Return (X, Y) of the center of cell containing provided text 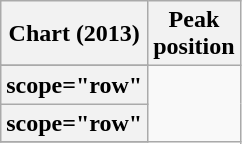
Peakposition (194, 34)
Chart (2013) (74, 34)
